Find where the given text appears and provide that cell's center as [X, Y] coordinate. 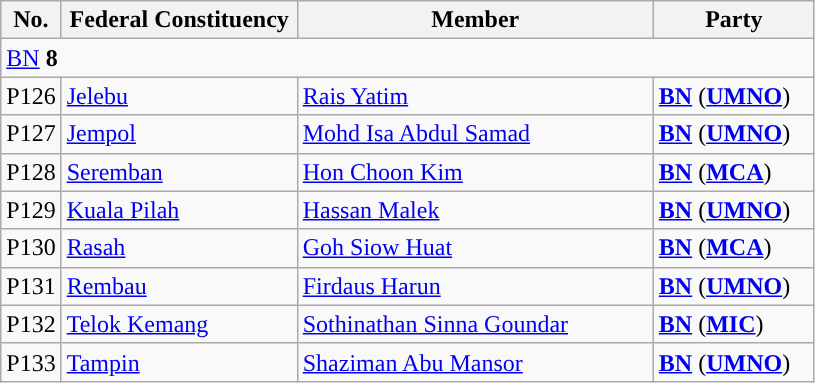
Federal Constituency [179, 20]
P133 [31, 362]
Party [734, 20]
Tampin [179, 362]
P127 [31, 134]
Rembau [179, 286]
Mohd Isa Abdul Samad [475, 134]
Rasah [179, 248]
Seremban [179, 172]
No. [31, 20]
Kuala Pilah [179, 210]
P131 [31, 286]
Goh Siow Huat [475, 248]
Sothinathan Sinna Goundar [475, 324]
Member [475, 20]
Jempol [179, 134]
Hon Choon Kim [475, 172]
Firdaus Harun [475, 286]
P128 [31, 172]
P132 [31, 324]
P126 [31, 96]
P129 [31, 210]
Telok Kemang [179, 324]
Rais Yatim [475, 96]
BN (MIC) [734, 324]
P130 [31, 248]
BN 8 [408, 58]
Hassan Malek [475, 210]
Shaziman Abu Mansor [475, 362]
Jelebu [179, 96]
